Locate the cell with the specified text and output its (X, Y) center coordinate. 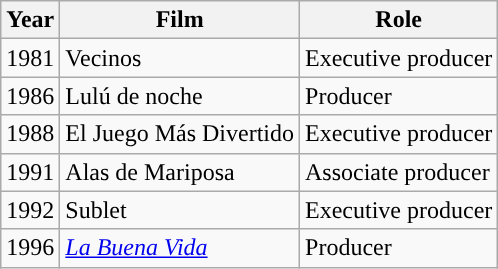
La Buena Vida (180, 248)
Associate producer (399, 172)
1991 (30, 172)
Alas de Mariposa (180, 172)
Year (30, 20)
Film (180, 20)
Role (399, 20)
Lulú de noche (180, 96)
1988 (30, 134)
Sublet (180, 210)
1981 (30, 58)
1992 (30, 210)
1996 (30, 248)
El Juego Más Divertido (180, 134)
1986 (30, 96)
Vecinos (180, 58)
